Return (X, Y) of the center of cell containing provided text 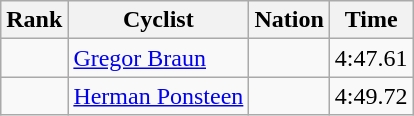
Nation (289, 20)
Rank (34, 20)
Time (371, 20)
4:47.61 (371, 58)
Cyclist (158, 20)
4:49.72 (371, 96)
Gregor Braun (158, 58)
Herman Ponsteen (158, 96)
